Detect which cell encompasses the target text, then output its (X, Y) center coordinate. 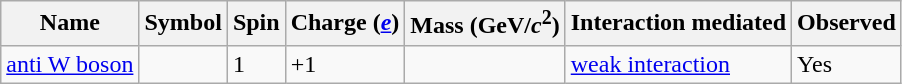
weak interaction (678, 64)
Spin (256, 24)
Interaction mediated (678, 24)
anti W boson (70, 64)
Name (70, 24)
Charge (e) (345, 24)
1 (256, 64)
Symbol (183, 24)
+1 (345, 64)
Yes (847, 64)
Mass (GeV/c2) (485, 24)
Observed (847, 24)
